Search for the cell housing the specified text and yield its [X, Y] center coordinate. 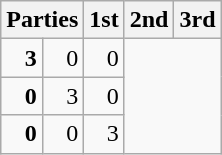
2nd [149, 20]
3rd [198, 20]
1st [104, 20]
Parties [42, 20]
